Pinpoint the cell where the given text exists, returning its [x, y] midpoint coordinate. 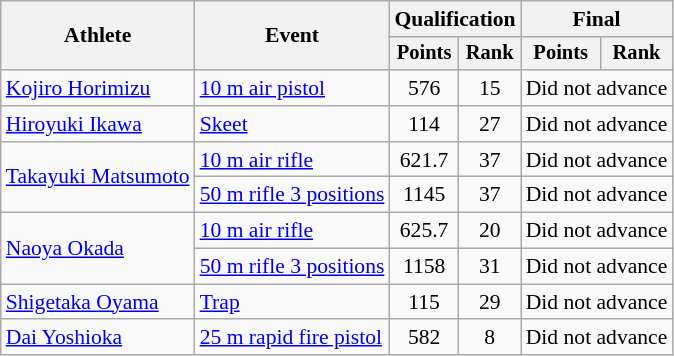
25 m rapid fire pistol [292, 338]
Trap [292, 302]
621.7 [424, 160]
10 m air pistol [292, 88]
29 [490, 302]
8 [490, 338]
582 [424, 338]
Naoya Okada [98, 248]
Kojiro Horimizu [98, 88]
Athlete [98, 36]
31 [490, 267]
576 [424, 88]
Skeet [292, 124]
114 [424, 124]
Takayuki Matsumoto [98, 178]
Hiroyuki Ikawa [98, 124]
625.7 [424, 231]
27 [490, 124]
Qualification [454, 19]
Event [292, 36]
Final [597, 19]
Dai Yoshioka [98, 338]
15 [490, 88]
20 [490, 231]
1158 [424, 267]
1145 [424, 195]
Shigetaka Oyama [98, 302]
115 [424, 302]
